Find where the given text appears and provide that cell's center as [X, Y] coordinate. 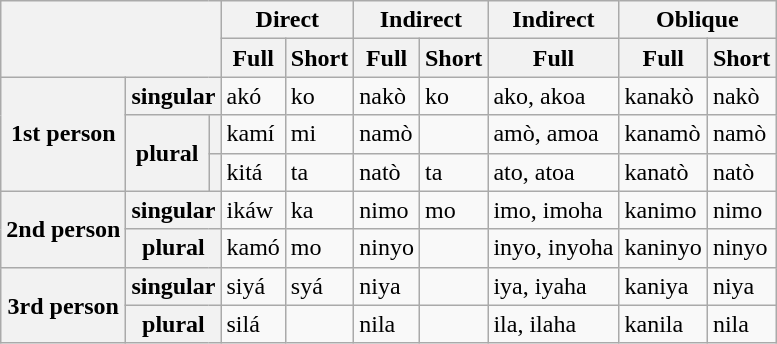
kaniya [663, 286]
akó [253, 96]
ako, akoa [554, 96]
kanila [663, 324]
iya, iyaha [554, 286]
kaninyo [663, 248]
3rd person [64, 305]
siyá [253, 286]
kamó [253, 248]
ato, atoa [554, 172]
ila, ilaha [554, 324]
kanamò [663, 134]
1st person [64, 134]
imo, imoha [554, 210]
kanimo [663, 210]
inyo, inyoha [554, 248]
kanatò [663, 172]
kitá [253, 172]
amò, amoa [554, 134]
ka [319, 210]
ikáw [253, 210]
kamí [253, 134]
kanakò [663, 96]
syá [319, 286]
silá [253, 324]
mi [319, 134]
Oblique [698, 20]
2nd person [64, 229]
Direct [288, 20]
